Return the [x, y] coordinate for the center point of the cell that contains the specified text.  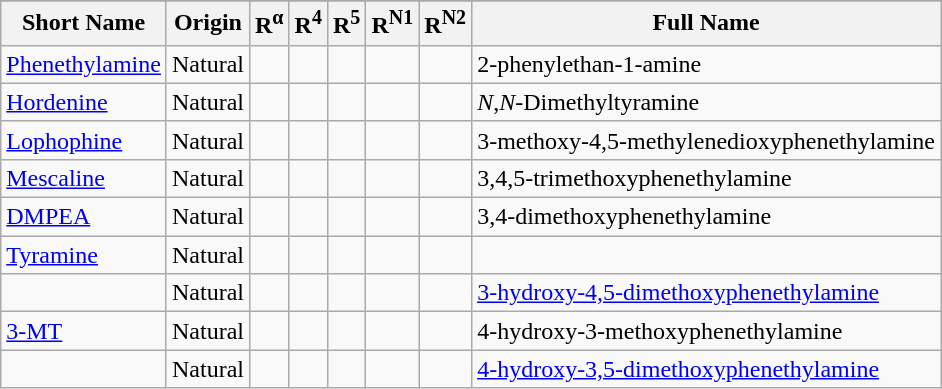
R4 [308, 24]
Origin [208, 24]
Full Name [706, 24]
N,N-Dimethyltyramine [706, 102]
RN2 [446, 24]
3,4,5-trimethoxyphenethylamine [706, 178]
RN1 [392, 24]
Hordenine [84, 102]
DMPEA [84, 217]
Mescaline [84, 178]
2-phenylethan-1-amine [706, 64]
Rα [269, 24]
3,4-dimethoxyphenethylamine [706, 217]
4-hydroxy-3-methoxyphenethylamine [706, 331]
R5 [346, 24]
Tyramine [84, 255]
Lophophine [84, 140]
Phenethylamine [84, 64]
3-hydroxy-4,5-dimethoxyphenethylamine [706, 293]
4-hydroxy-3,5-dimethoxyphenethylamine [706, 369]
3-methoxy-4,5-methylenedioxyphenethylamine [706, 140]
Short Name [84, 24]
3-MT [84, 331]
